Search for the cell housing the specified text and yield its [X, Y] center coordinate. 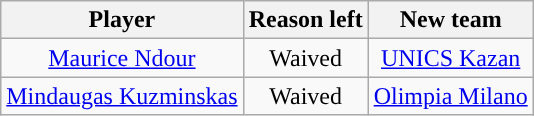
Player [122, 20]
UNICS Kazan [450, 58]
Mindaugas Kuzminskas [122, 96]
Olimpia Milano [450, 96]
New team [450, 20]
Reason left [306, 20]
Maurice Ndour [122, 58]
